Provide the (X, Y) coordinate of the cell's center where the given text is located.  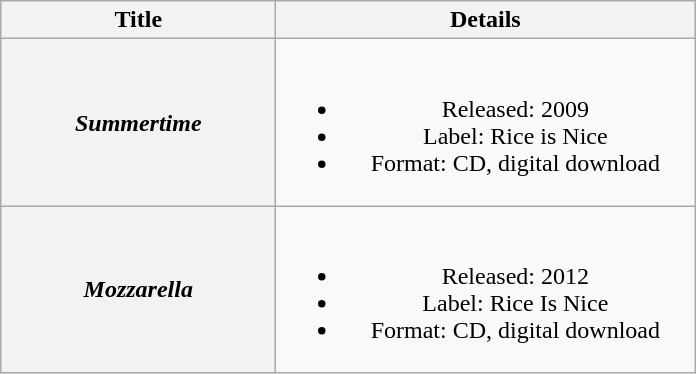
Released: 2012Label: Rice Is NiceFormat: CD, digital download (486, 290)
Details (486, 20)
Released: 2009Label: Rice is NiceFormat: CD, digital download (486, 122)
Title (138, 20)
Summertime (138, 122)
Mozzarella (138, 290)
